From the cell containing the given text, extract its center point as (x, y) coordinate. 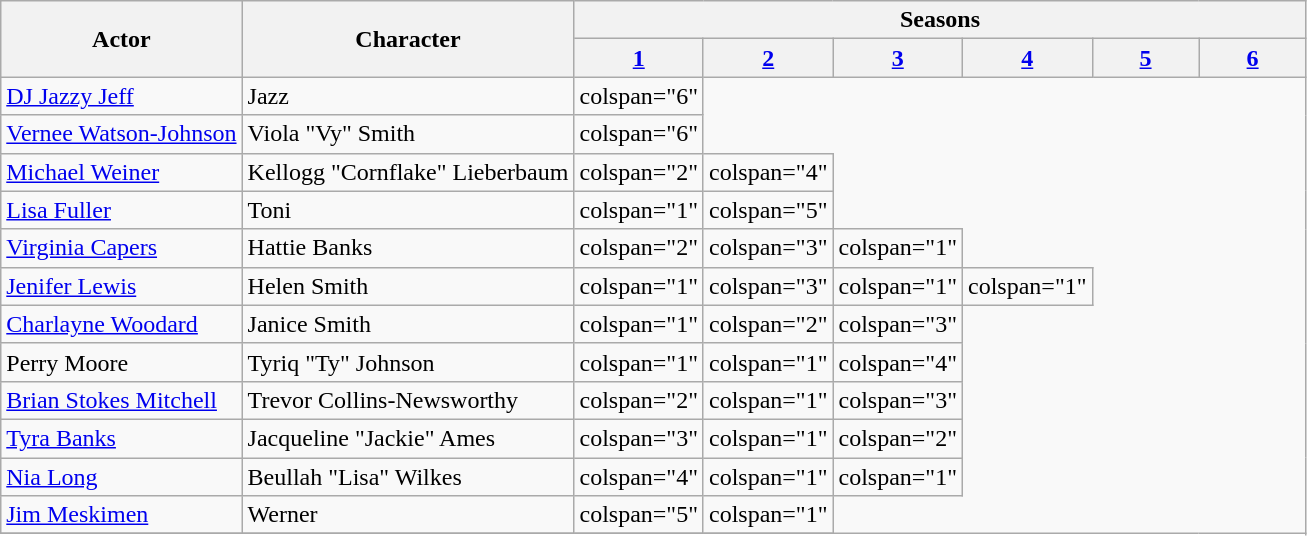
Jazz (408, 96)
6 (1252, 58)
Jenifer Lewis (122, 286)
5 (1146, 58)
Jacqueline "Jackie" Ames (408, 438)
Hattie Banks (408, 248)
Kellogg "Cornflake" Lieberbaum (408, 172)
Jim Meskimen (122, 515)
4 (1028, 58)
Virginia Capers (122, 248)
Trevor Collins-Newsworthy (408, 400)
Beullah "Lisa" Wilkes (408, 477)
Janice Smith (408, 324)
Helen Smith (408, 286)
Actor (122, 39)
Tyriq "Ty" Johnson (408, 362)
Character (408, 39)
1 (639, 58)
Michael Weiner (122, 172)
Werner (408, 515)
Seasons (940, 20)
2 (768, 58)
Viola "Vy" Smith (408, 134)
Toni (408, 210)
Charlayne Woodard (122, 324)
Lisa Fuller (122, 210)
Brian Stokes Mitchell (122, 400)
Nia Long (122, 477)
Perry Moore (122, 362)
DJ Jazzy Jeff (122, 96)
Vernee Watson-Johnson (122, 134)
Tyra Banks (122, 438)
3 (898, 58)
